Identify which cell holds the provided text, then report its [X, Y] central coordinate. 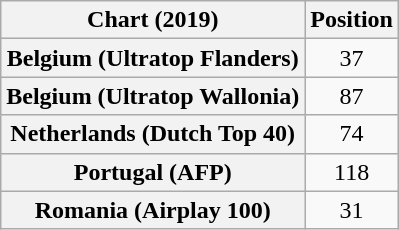
Position [352, 20]
Netherlands (Dutch Top 40) [153, 134]
118 [352, 172]
37 [352, 58]
Belgium (Ultratop Wallonia) [153, 96]
31 [352, 210]
Romania (Airplay 100) [153, 210]
74 [352, 134]
87 [352, 96]
Portugal (AFP) [153, 172]
Chart (2019) [153, 20]
Belgium (Ultratop Flanders) [153, 58]
